Find where the given text appears and provide that cell's center as (X, Y) coordinate. 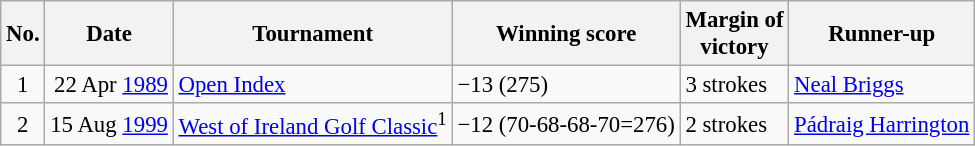
Margin ofvictory (734, 34)
West of Ireland Golf Classic1 (312, 124)
3 strokes (734, 85)
No. (23, 34)
−13 (275) (566, 85)
2 (23, 124)
Neal Briggs (882, 85)
1 (23, 85)
Tournament (312, 34)
22 Apr 1989 (109, 85)
Pádraig Harrington (882, 124)
Runner-up (882, 34)
Winning score (566, 34)
Open Index (312, 85)
15 Aug 1999 (109, 124)
−12 (70-68-68-70=276) (566, 124)
Date (109, 34)
2 strokes (734, 124)
